Provide the (x, y) coordinate of the cell's center where the given text is located.  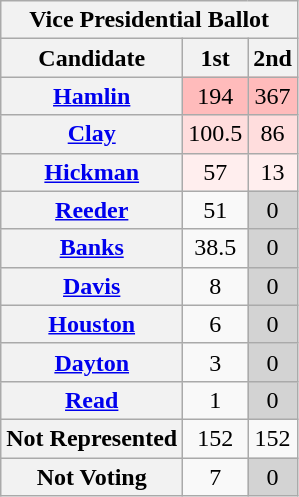
Not Represented (92, 438)
100.5 (216, 134)
86 (273, 134)
8 (216, 286)
13 (273, 172)
6 (216, 324)
367 (273, 96)
7 (216, 477)
Read (92, 400)
Hamlin (92, 96)
57 (216, 172)
Not Voting (92, 477)
1 (216, 400)
Reeder (92, 210)
Clay (92, 134)
51 (216, 210)
Hickman (92, 172)
Banks (92, 248)
3 (216, 362)
Houston (92, 324)
Davis (92, 286)
Vice Presidential Ballot (150, 20)
1st (216, 58)
Candidate (92, 58)
2nd (273, 58)
Dayton (92, 362)
194 (216, 96)
38.5 (216, 248)
